Search for the cell housing the specified text and yield its (X, Y) center coordinate. 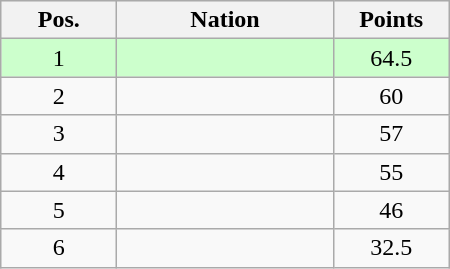
6 (59, 248)
46 (391, 210)
4 (59, 172)
64.5 (391, 58)
55 (391, 172)
60 (391, 96)
3 (59, 134)
5 (59, 210)
2 (59, 96)
Nation (225, 20)
1 (59, 58)
32.5 (391, 248)
Points (391, 20)
Pos. (59, 20)
57 (391, 134)
